Scan for the cell matching the given text and deliver its [X, Y] coordinate at center. 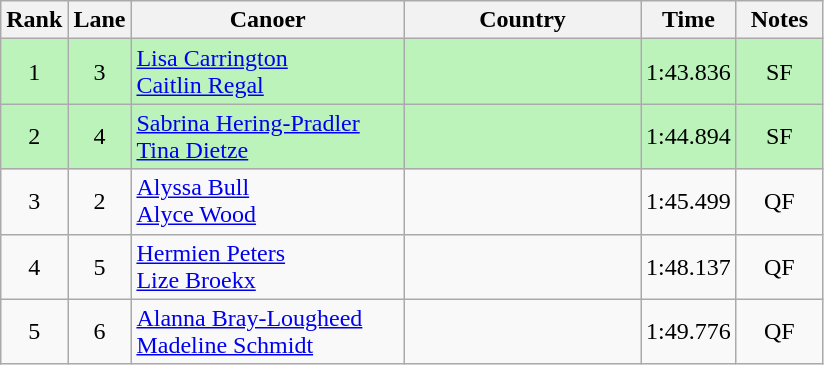
1 [34, 72]
Rank [34, 20]
6 [100, 332]
Alanna Bray-LougheedMadeline Schmidt [268, 332]
1:48.137 [689, 266]
Time [689, 20]
1:45.499 [689, 202]
Notes [779, 20]
Canoer [268, 20]
Sabrina Hering-PradlerTina Dietze [268, 136]
Alyssa BullAlyce Wood [268, 202]
Country [522, 20]
Lisa CarringtonCaitlin Regal [268, 72]
1:49.776 [689, 332]
1:43.836 [689, 72]
Hermien PetersLize Broekx [268, 266]
Lane [100, 20]
1:44.894 [689, 136]
